Output the (x, y) coordinate of the center of the cell containing the given text.  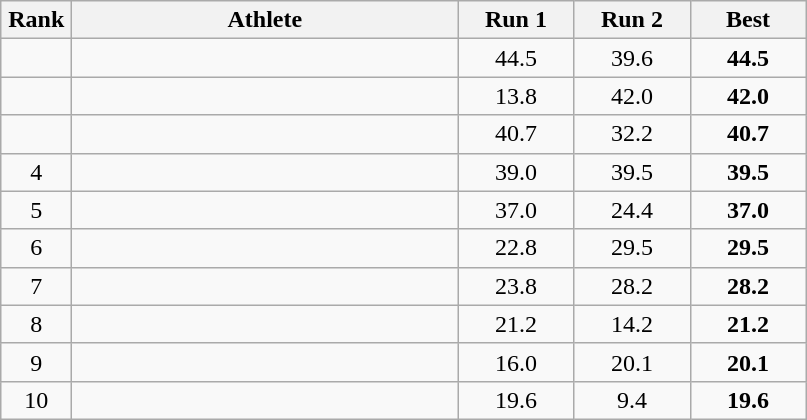
7 (36, 286)
16.0 (516, 362)
9 (36, 362)
39.6 (632, 58)
8 (36, 324)
10 (36, 400)
23.8 (516, 286)
Athlete (265, 20)
4 (36, 172)
24.4 (632, 210)
32.2 (632, 134)
22.8 (516, 248)
13.8 (516, 96)
14.2 (632, 324)
5 (36, 210)
Best (748, 20)
Run 1 (516, 20)
6 (36, 248)
Rank (36, 20)
Run 2 (632, 20)
9.4 (632, 400)
39.0 (516, 172)
